Return [X, Y] of the center of cell containing provided text 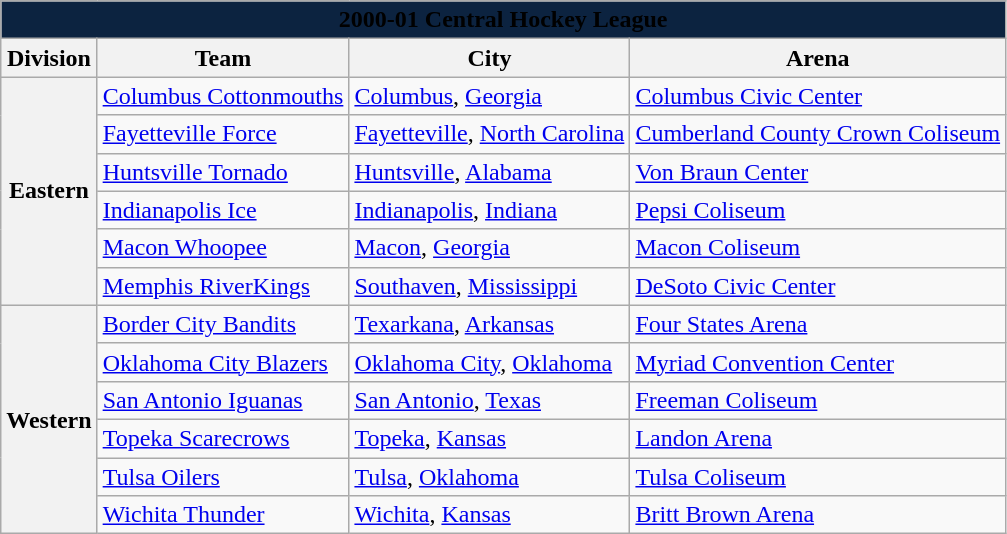
Von Braun Center [818, 172]
Tulsa, Oklahoma [490, 477]
Britt Brown Arena [818, 515]
Topeka, Kansas [490, 438]
City [490, 58]
Oklahoma City Blazers [223, 362]
Southaven, Mississippi [490, 286]
Oklahoma City, Oklahoma [490, 362]
Eastern [49, 191]
San Antonio Iguanas [223, 400]
San Antonio, Texas [490, 400]
Arena [818, 58]
Macon Coliseum [818, 248]
Fayetteville, North Carolina [490, 134]
2000-01 Central Hockey League [504, 20]
Landon Arena [818, 438]
Columbus, Georgia [490, 96]
Division [49, 58]
DeSoto Civic Center [818, 286]
Memphis RiverKings [223, 286]
Team [223, 58]
Topeka Scarecrows [223, 438]
Wichita, Kansas [490, 515]
Indianapolis Ice [223, 210]
Macon Whoopee [223, 248]
Pepsi Coliseum [818, 210]
Four States Arena [818, 324]
Cumberland County Crown Coliseum [818, 134]
Wichita Thunder [223, 515]
Border City Bandits [223, 324]
Tulsa Oilers [223, 477]
Western [49, 419]
Columbus Civic Center [818, 96]
Texarkana, Arkansas [490, 324]
Indianapolis, Indiana [490, 210]
Columbus Cottonmouths [223, 96]
Freeman Coliseum [818, 400]
Huntsville, Alabama [490, 172]
Fayetteville Force [223, 134]
Macon, Georgia [490, 248]
Myriad Convention Center [818, 362]
Tulsa Coliseum [818, 477]
Huntsville Tornado [223, 172]
